Detect which cell encompasses the target text, then output its [x, y] center coordinate. 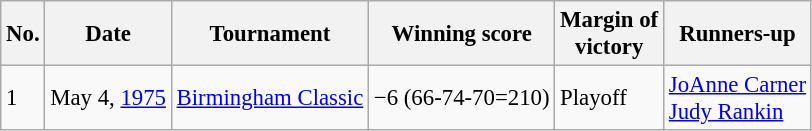
Birmingham Classic [270, 98]
Runners-up [737, 34]
Playoff [610, 98]
Margin ofvictory [610, 34]
No. [23, 34]
Winning score [462, 34]
JoAnne Carner Judy Rankin [737, 98]
Date [108, 34]
Tournament [270, 34]
May 4, 1975 [108, 98]
1 [23, 98]
−6 (66-74-70=210) [462, 98]
